Extract the [x, y] coordinate from the center of the cell holding the provided text.  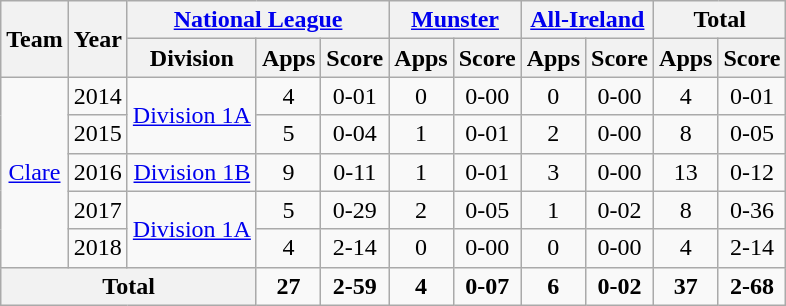
Division [192, 58]
All-Ireland [587, 20]
3 [553, 172]
Clare [35, 172]
37 [686, 286]
0-29 [355, 210]
2016 [98, 172]
National League [258, 20]
2-68 [752, 286]
Division 1B [192, 172]
2015 [98, 134]
2018 [98, 248]
0-36 [752, 210]
9 [288, 172]
0-11 [355, 172]
2014 [98, 96]
6 [553, 286]
0-07 [487, 286]
2-59 [355, 286]
0-04 [355, 134]
0-12 [752, 172]
Year [98, 39]
Team [35, 39]
2017 [98, 210]
27 [288, 286]
13 [686, 172]
Munster [455, 20]
